For the text-containing cell, return its midpoint in (x, y) coordinate format. 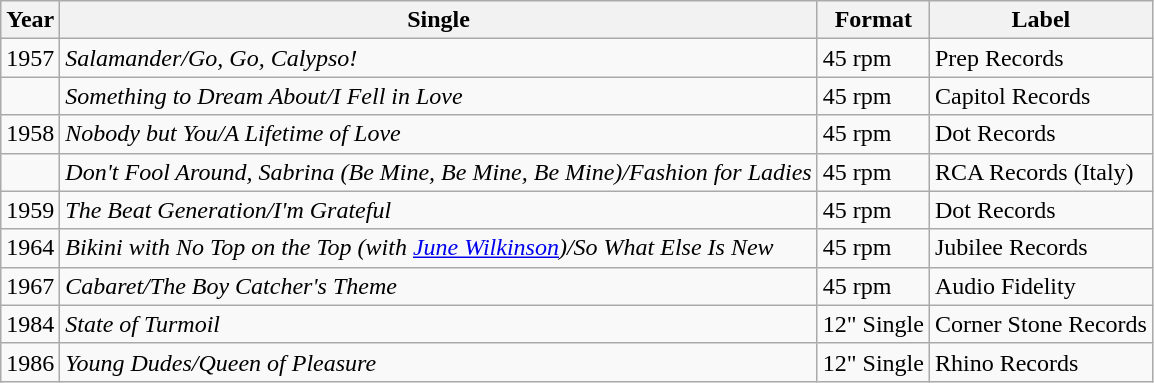
Don't Fool Around, Sabrina (Be Mine, Be Mine, Be Mine)/Fashion for Ladies (438, 172)
Format (873, 20)
Something to Dream About/I Fell in Love (438, 96)
1967 (30, 286)
1959 (30, 210)
Corner Stone Records (1040, 324)
State of Turmoil (438, 324)
Capitol Records (1040, 96)
1984 (30, 324)
Salamander/Go, Go, Calypso! (438, 58)
Jubilee Records (1040, 248)
Label (1040, 20)
The Beat Generation/I'm Grateful (438, 210)
Prep Records (1040, 58)
1986 (30, 362)
Single (438, 20)
Nobody but You/A Lifetime of Love (438, 134)
Cabaret/The Boy Catcher's Theme (438, 286)
Bikini with No Top on the Top (with June Wilkinson)/So What Else Is New (438, 248)
Year (30, 20)
Rhino Records (1040, 362)
Audio Fidelity (1040, 286)
Young Dudes/Queen of Pleasure (438, 362)
RCA Records (Italy) (1040, 172)
1964 (30, 248)
1957 (30, 58)
1958 (30, 134)
